Pinpoint the cell where the given text exists, returning its [X, Y] midpoint coordinate. 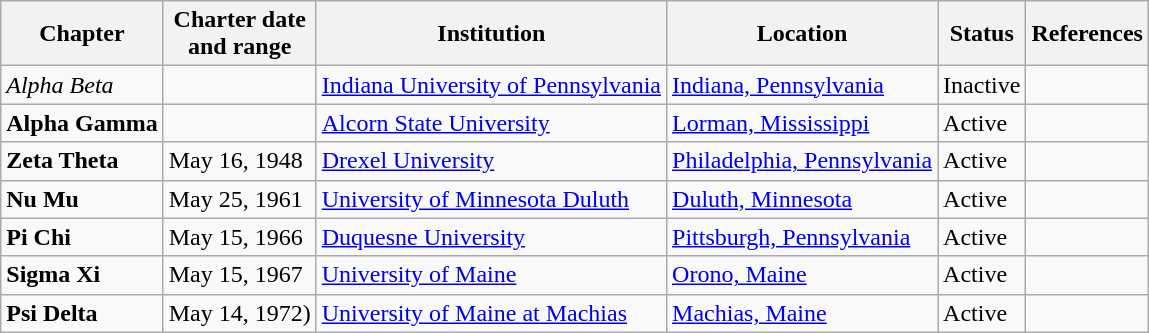
Indiana, Pennsylvania [802, 85]
May 14, 1972) [240, 313]
Drexel University [491, 161]
May 25, 1961 [240, 199]
Location [802, 34]
Duluth, Minnesota [802, 199]
Philadelphia, Pennsylvania [802, 161]
Machias, Maine [802, 313]
Zeta Theta [82, 161]
Charter dateand range [240, 34]
Lorman, Mississippi [802, 123]
May 16, 1948 [240, 161]
University of Minnesota Duluth [491, 199]
Orono, Maine [802, 275]
Psi Delta [82, 313]
Sigma Xi [82, 275]
Chapter [82, 34]
Alpha Gamma [82, 123]
Nu Mu [82, 199]
Status [982, 34]
University of Maine at Machias [491, 313]
May 15, 1966 [240, 237]
Duquesne University [491, 237]
Institution [491, 34]
Alcorn State University [491, 123]
May 15, 1967 [240, 275]
Indiana University of Pennsylvania [491, 85]
Inactive [982, 85]
Pittsburgh, Pennsylvania [802, 237]
University of Maine [491, 275]
Pi Chi [82, 237]
Alpha Beta [82, 85]
References [1088, 34]
